Provide the [X, Y] coordinate of the cell's center where the given text is located.  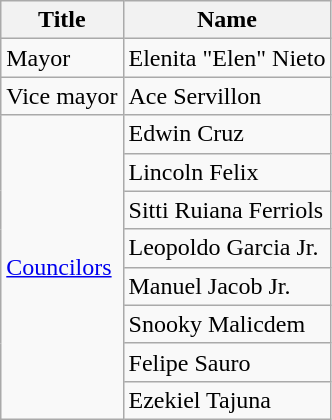
Ezekiel Tajuna [227, 400]
Edwin Cruz [227, 134]
Felipe Sauro [227, 362]
Vice mayor [62, 96]
Lincoln Felix [227, 172]
Elenita "Elen" Nieto [227, 58]
Ace Servillon [227, 96]
Manuel Jacob Jr. [227, 286]
Councilors [62, 267]
Title [62, 20]
Name [227, 20]
Mayor [62, 58]
Leopoldo Garcia Jr. [227, 248]
Snooky Malicdem [227, 324]
Sitti Ruiana Ferriols [227, 210]
